Find where the given text appears and provide that cell's center as [x, y] coordinate. 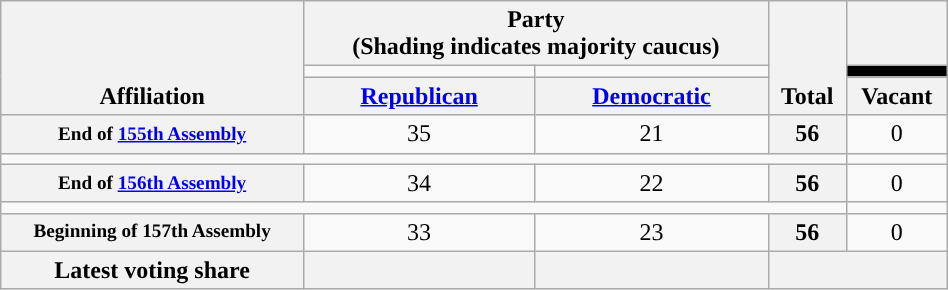
End of 155th Assembly [152, 134]
Total [807, 58]
Vacant [896, 96]
Republican [418, 96]
Party (Shading indicates majority caucus) [536, 34]
33 [418, 232]
Democratic [652, 96]
Beginning of 157th Assembly [152, 232]
22 [652, 183]
23 [652, 232]
Latest voting share [152, 270]
35 [418, 134]
End of 156th Assembly [152, 183]
Affiliation [152, 58]
34 [418, 183]
21 [652, 134]
